Return [x, y] of the center of cell containing provided text 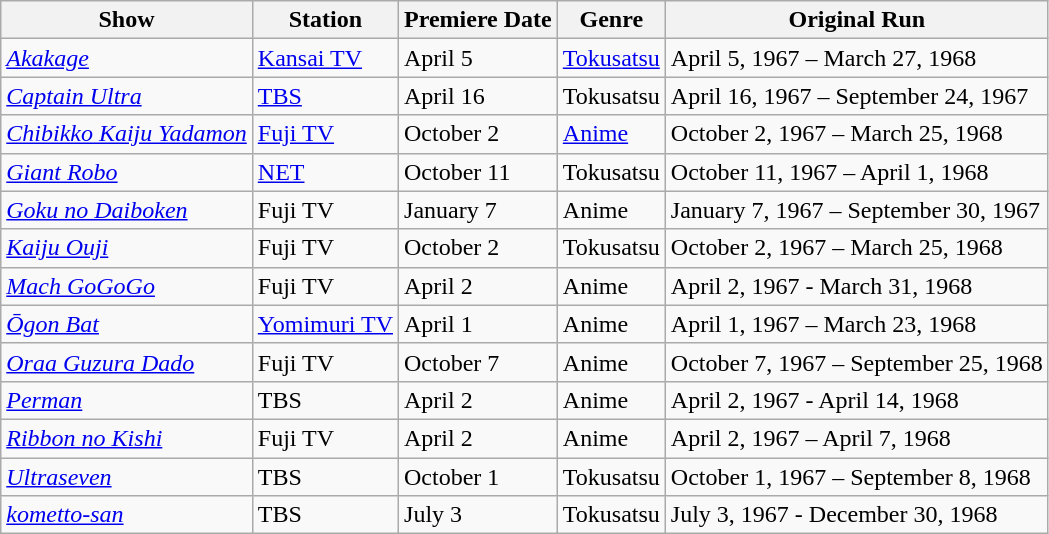
April 5, 1967 – March 27, 1968 [856, 58]
October 1, 1967 – September 8, 1968 [856, 477]
April 2, 1967 – April 7, 1968 [856, 438]
October 1 [478, 477]
Premiere Date [478, 20]
January 7 [478, 210]
October 7, 1967 – September 25, 1968 [856, 362]
July 3, 1967 - December 30, 1968 [856, 515]
April 2, 1967 - March 31, 1968 [856, 286]
Ribbon no Kishi [127, 438]
April 5 [478, 58]
Oraa Guzura Dado [127, 362]
April 1, 1967 – March 23, 1968 [856, 324]
Chibikko Kaiju Yadamon [127, 134]
October 11, 1967 – April 1, 1968 [856, 172]
April 16, 1967 – September 24, 1967 [856, 96]
April 2, 1967 - April 14, 1968 [856, 400]
Kaiju Ouji [127, 248]
July 3 [478, 515]
Captain Ultra [127, 96]
Mach GoGoGo [127, 286]
Goku no Daiboken [127, 210]
Ōgon Bat [127, 324]
Genre [611, 20]
Ultraseven [127, 477]
Giant Robo [127, 172]
kometto-san [127, 515]
January 7, 1967 – September 30, 1967 [856, 210]
Akakage [127, 58]
Perman [127, 400]
April 1 [478, 324]
October 11 [478, 172]
Kansai TV [325, 58]
April 16 [478, 96]
October 7 [478, 362]
Show [127, 20]
Yomimuri TV [325, 324]
NET [325, 172]
Original Run [856, 20]
Station [325, 20]
